Find where the given text appears and provide that cell's center as (X, Y) coordinate. 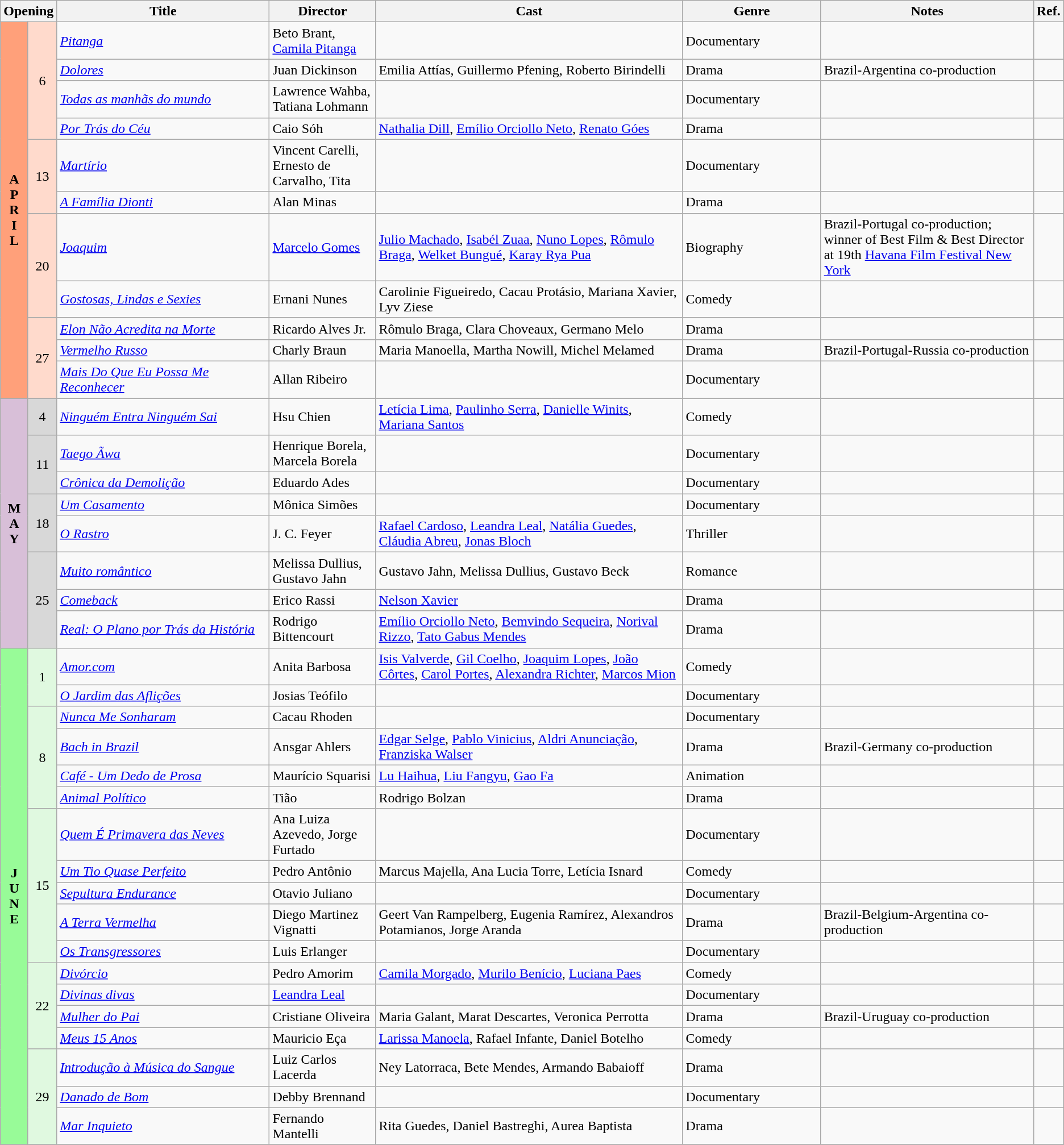
Romance (751, 571)
Martírio (163, 165)
Marcelo Gomes (323, 247)
Josias Teófilo (323, 696)
Ney Latorraca, Bete Mendes, Armando Babaioff (529, 1067)
Otavio Juliano (323, 893)
Geert Van Rampelberg, Eugenia Ramírez, Alexandros Potamianos, Jorge Aranda (529, 923)
Anita Barbosa (323, 666)
Vincent Carelli, Ernesto de Carvalho, Tita (323, 165)
Lawrence Wahba, Tatiana Lohmann (323, 99)
Isis Valverde, Gil Coelho, Joaquim Lopes, João Côrtes, Carol Portes, Alexandra Richter, Marcos Mion (529, 666)
O Rastro (163, 534)
Brazil-Belgium-Argentina co-production (927, 923)
Divinas divas (163, 995)
A Terra Vermelha (163, 923)
Caio Sóh (323, 128)
Divórcio (163, 973)
Genre (751, 11)
Pedro Amorim (323, 973)
6 (42, 81)
Por Trás do Céu (163, 128)
Ref. (1048, 11)
APRIL (15, 210)
Emilia Attías, Guillermo Pfening, Roberto Birindelli (529, 70)
Tião (323, 797)
Debby Brennand (323, 1097)
1 (42, 677)
Gostosas, Lindas e Sexies (163, 299)
Julio Machado, Isabél Zuaa, Nuno Lopes, Rômulo Braga, Welket Bungué, Karay Rya Pua (529, 247)
Carolinie Figueiredo, Cacau Protásio, Mariana Xavier, Lyv Ziese (529, 299)
Hsu Chien (323, 416)
Eduardo Ades (323, 483)
Cast (529, 11)
Gustavo Jahn, Melissa Dullius, Gustavo Beck (529, 571)
Melissa Dullius, Gustavo Jahn (323, 571)
Camila Morgado, Murilo Benício, Luciana Paes (529, 973)
JUNE (15, 896)
Dolores (163, 70)
Meus 15 Anos (163, 1038)
Nelson Xavier (529, 600)
Rodrigo Bolzan (529, 797)
Mauricio Eça (323, 1038)
Letícia Lima, Paulinho Serra, Danielle Winits, Mariana Santos (529, 416)
Ninguém Entra Ninguém Sai (163, 416)
Elon Não Acredita na Morte (163, 328)
Brazil-Portugal-Russia co-production (927, 350)
29 (42, 1097)
25 (42, 600)
Um Casamento (163, 505)
Brazil-Uruguay co-production (927, 1017)
Ana Luiza Azevedo, Jorge Furtado (323, 834)
Edgar Selge, Pablo Vinicius, Aldri Anunciação, Franziska Walser (529, 747)
Cacau Rhoden (323, 717)
Cristiane Oliveira (323, 1017)
Café - Um Dedo de Prosa (163, 776)
Charly Braun (323, 350)
13 (42, 176)
Vermelho Russo (163, 350)
Introdução à Música do Sangue (163, 1067)
Lu Haihua, Liu Fangyu, Gao Fa (529, 776)
Director (323, 11)
8 (42, 757)
Taego Ãwa (163, 453)
18 (42, 523)
Luiz Carlos Lacerda (323, 1067)
Amor.com (163, 666)
20 (42, 265)
Rafael Cardoso, Leandra Leal, Natália Guedes, Cláudia Abreu, Jonas Bloch (529, 534)
Mar Inquieto (163, 1126)
4 (42, 416)
Pedro Antônio (323, 871)
Biography (751, 247)
Leandra Leal (323, 995)
Mais Do Que Eu Possa Me Reconhecer (163, 380)
Comeback (163, 600)
Rita Guedes, Daniel Bastreghi, Aurea Baptista (529, 1126)
Thriller (751, 534)
Nunca Me Sonharam (163, 717)
Animation (751, 776)
Muito romântico (163, 571)
Rodrigo Bittencourt (323, 630)
15 (42, 885)
Bach in Brazil (163, 747)
27 (42, 358)
Fernando Mantelli (323, 1126)
Notes (927, 11)
Maria Manoella, Martha Nowill, Michel Melamed (529, 350)
Rômulo Braga, Clara Choveaux, Germano Melo (529, 328)
Crônica da Demolição (163, 483)
O Jardim das Aflições (163, 696)
Pitanga (163, 41)
Brazil-Portugal co-production; winner of Best Film & Best Director at 19th Havana Film Festival New York (927, 247)
Opening (28, 11)
Alan Minas (323, 202)
Juan Dickinson (323, 70)
Brazil-Argentina co-production (927, 70)
Os Transgressores (163, 952)
22 (42, 1006)
Emílio Orciollo Neto, Bemvindo Sequeira, Norival Rizzo, Tato Gabus Mendes (529, 630)
Marcus Majella, Ana Lucia Torre, Letícia Isnard (529, 871)
Ernani Nunes (323, 299)
MAY (15, 523)
Sepultura Endurance (163, 893)
Title (163, 11)
Ricardo Alves Jr. (323, 328)
J. C. Feyer (323, 534)
Animal Político (163, 797)
Erico Rassi (323, 600)
A Família Dionti (163, 202)
Luis Erlanger (323, 952)
Henrique Borela, Marcela Borela (323, 453)
Nathalia Dill, Emílio Orciollo Neto, Renato Góes (529, 128)
Quem É Primavera das Neves (163, 834)
Ansgar Ahlers (323, 747)
Beto Brant, Camila Pitanga (323, 41)
Diego Martinez Vignatti (323, 923)
Um Tio Quase Perfeito (163, 871)
Todas as manhãs do mundo (163, 99)
Maurício Squarisi (323, 776)
Brazil-Germany co-production (927, 747)
Danado de Bom (163, 1097)
Allan Ribeiro (323, 380)
11 (42, 465)
Maria Galant, Marat Descartes, Veronica Perrotta (529, 1017)
Larissa Manoela, Rafael Infante, Daniel Botelho (529, 1038)
Joaquim (163, 247)
Real: O Plano por Trás da História (163, 630)
Mulher do Pai (163, 1017)
Mônica Simões (323, 505)
